Detect which cell encompasses the target text, then output its [X, Y] center coordinate. 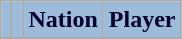
Nation [63, 20]
Player [142, 20]
